From the cell containing the given text, extract its center point as [X, Y] coordinate. 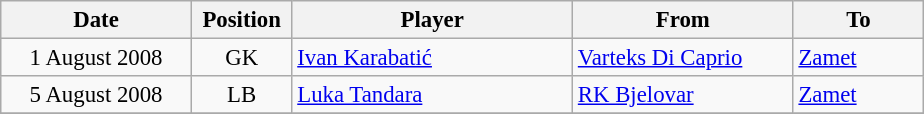
To [858, 20]
Varteks Di Caprio [684, 58]
Luka Tandara [432, 95]
GK [242, 58]
RK Bjelovar [684, 95]
1 August 2008 [96, 58]
5 August 2008 [96, 95]
Date [96, 20]
Position [242, 20]
Player [432, 20]
From [684, 20]
Ivan Karabatić [432, 58]
LB [242, 95]
